Detect which cell encompasses the target text, then output its [X, Y] center coordinate. 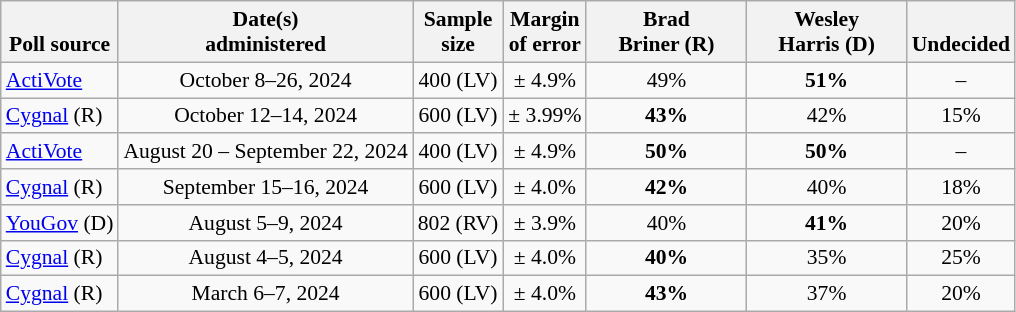
March 6–7, 2024 [265, 294]
25% [961, 258]
49% [666, 80]
Poll source [60, 32]
18% [961, 187]
± 3.99% [544, 116]
15% [961, 116]
51% [827, 80]
41% [827, 223]
August 20 – September 22, 2024 [265, 152]
Marginof error [544, 32]
October 8–26, 2024 [265, 80]
August 5–9, 2024 [265, 223]
September 15–16, 2024 [265, 187]
802 (RV) [458, 223]
35% [827, 258]
WesleyHarris (D) [827, 32]
± 3.9% [544, 223]
BradBriner (R) [666, 32]
August 4–5, 2024 [265, 258]
Undecided [961, 32]
YouGov (D) [60, 223]
37% [827, 294]
Samplesize [458, 32]
October 12–14, 2024 [265, 116]
Date(s)administered [265, 32]
